Return (X, Y) of the center of cell containing provided text 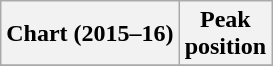
Peakposition (225, 34)
Chart (2015–16) (90, 34)
